Extract the (X, Y) coordinate from the center of the cell holding the provided text.  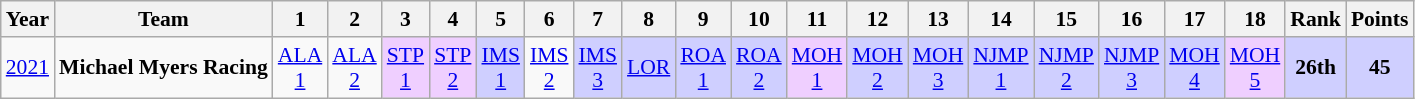
6 (550, 19)
ROA2 (759, 68)
NJMP2 (1066, 68)
MOH1 (818, 68)
4 (452, 19)
9 (703, 19)
Rank (1316, 19)
Team (164, 19)
NJMP1 (1000, 68)
13 (938, 19)
LOR (648, 68)
ALA1 (300, 68)
12 (878, 19)
2 (354, 19)
Points (1380, 19)
45 (1380, 68)
3 (406, 19)
MOH2 (878, 68)
Michael Myers Racing (164, 68)
ROA1 (703, 68)
16 (1132, 19)
26th (1316, 68)
11 (818, 19)
NJMP3 (1132, 68)
5 (500, 19)
7 (598, 19)
18 (1256, 19)
IMS3 (598, 68)
14 (1000, 19)
8 (648, 19)
MOH4 (1194, 68)
10 (759, 19)
1 (300, 19)
Year (28, 19)
ALA2 (354, 68)
MOH3 (938, 68)
STP2 (452, 68)
17 (1194, 19)
2021 (28, 68)
STP1 (406, 68)
IMS2 (550, 68)
MOH5 (1256, 68)
15 (1066, 19)
IMS1 (500, 68)
